For the text-containing cell, return its midpoint in (X, Y) coordinate format. 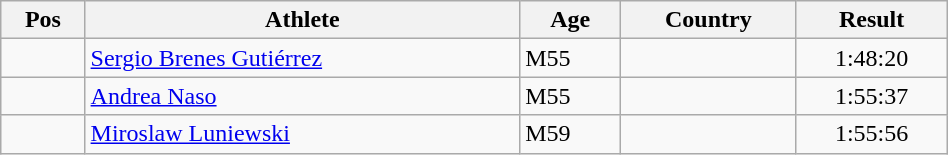
1:55:37 (872, 96)
1:55:56 (872, 134)
Athlete (302, 20)
1:48:20 (872, 58)
Age (570, 20)
Miroslaw Luniewski (302, 134)
Andrea Naso (302, 96)
Result (872, 20)
M59 (570, 134)
Country (708, 20)
Pos (43, 20)
Sergio Brenes Gutiérrez (302, 58)
